Pinpoint the cell where the given text exists, returning its [x, y] midpoint coordinate. 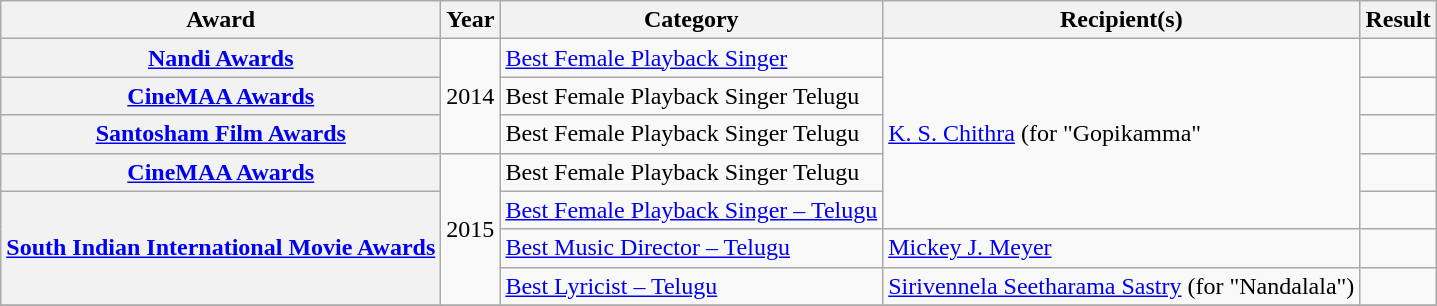
Santosham Film Awards [221, 134]
Year [470, 20]
Result [1398, 20]
Mickey J. Meyer [1122, 248]
2015 [470, 229]
2014 [470, 96]
Best Female Playback Singer [692, 58]
Award [221, 20]
Nandi Awards [221, 58]
Best Music Director – Telugu [692, 248]
Sirivennela Seetharama Sastry (for "Nandalala") [1122, 286]
Best Female Playback Singer – Telugu [692, 210]
South Indian International Movie Awards [221, 248]
Category [692, 20]
Recipient(s) [1122, 20]
Best Lyricist – Telugu [692, 286]
K. S. Chithra (for "Gopikamma" [1122, 134]
